Pinpoint the cell where the given text exists, returning its [X, Y] midpoint coordinate. 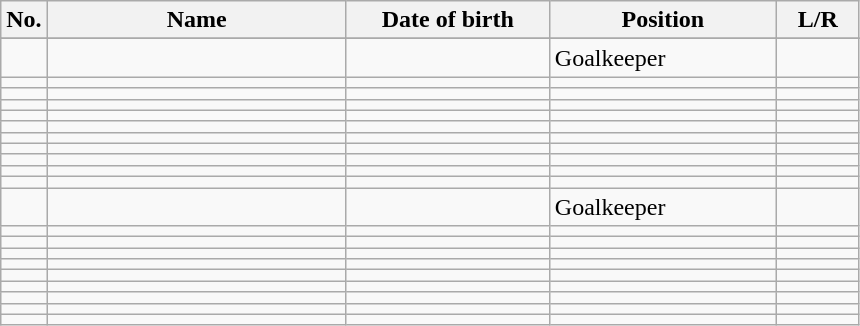
L/R [818, 20]
Name [196, 20]
No. [24, 20]
Position [662, 20]
Date of birth [448, 20]
